Detect which cell encompasses the target text, then output its [X, Y] center coordinate. 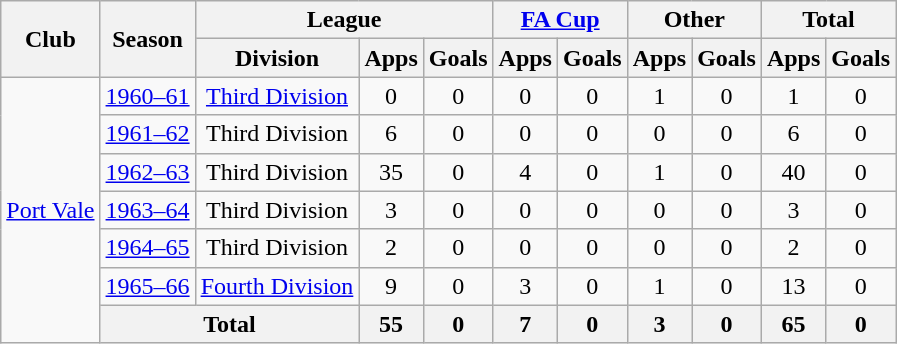
7 [525, 324]
40 [793, 172]
65 [793, 324]
1965–66 [148, 286]
1964–65 [148, 248]
Other [694, 20]
FA Cup [560, 20]
55 [391, 324]
Season [148, 39]
Port Vale [50, 210]
1963–64 [148, 210]
35 [391, 172]
13 [793, 286]
Club [50, 39]
1961–62 [148, 134]
1962–63 [148, 172]
9 [391, 286]
1960–61 [148, 96]
Division [277, 58]
4 [525, 172]
Fourth Division [277, 286]
League [344, 20]
